For the text-containing cell, return its midpoint in [X, Y] coordinate format. 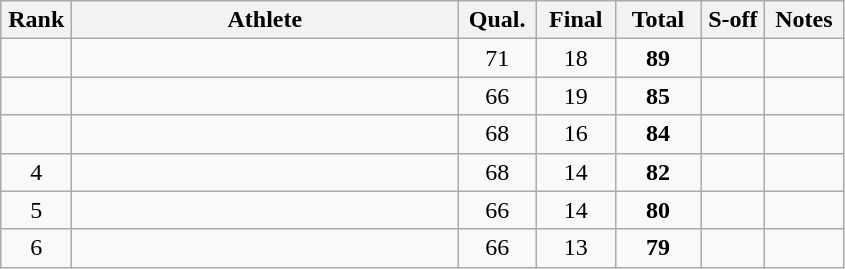
S-off [733, 20]
4 [36, 172]
Rank [36, 20]
Notes [804, 20]
16 [576, 134]
Total [658, 20]
Qual. [498, 20]
89 [658, 58]
82 [658, 172]
79 [658, 248]
71 [498, 58]
84 [658, 134]
80 [658, 210]
Athlete [265, 20]
13 [576, 248]
6 [36, 248]
Final [576, 20]
5 [36, 210]
85 [658, 96]
18 [576, 58]
19 [576, 96]
